Extract the (X, Y) coordinate from the center of the cell holding the provided text.  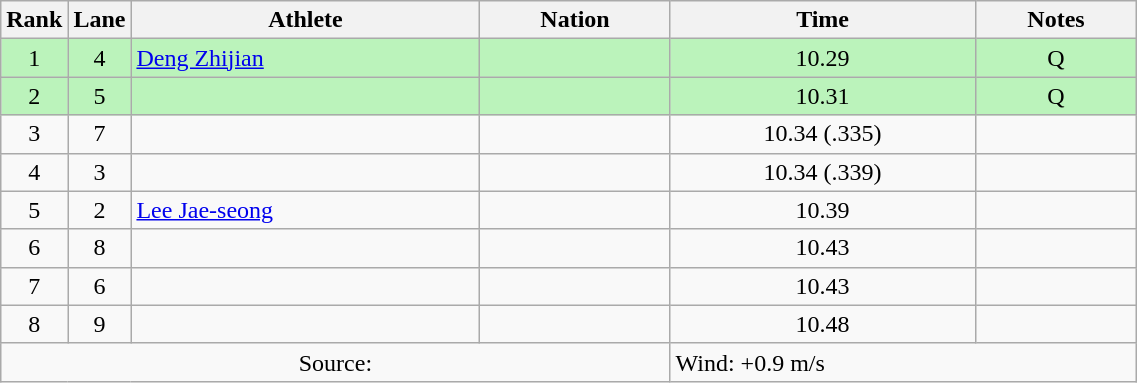
Time (822, 20)
9 (100, 324)
Deng Zhijian (306, 58)
10.48 (822, 324)
Source: (336, 362)
10.39 (822, 210)
Nation (575, 20)
Rank (34, 20)
Wind: +0.9 m/s (904, 362)
1 (34, 58)
10.31 (822, 96)
Athlete (306, 20)
10.34 (.339) (822, 172)
Lee Jae-seong (306, 210)
10.29 (822, 58)
10.34 (.335) (822, 134)
Notes (1056, 20)
Lane (100, 20)
